Identify which cell holds the provided text, then report its (X, Y) central coordinate. 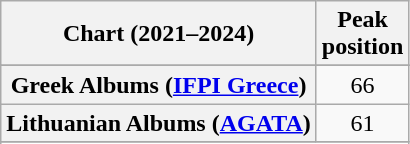
61 (362, 123)
Greek Albums (IFPI Greece) (159, 85)
Chart (2021–2024) (159, 34)
66 (362, 85)
Peakposition (362, 34)
Lithuanian Albums (AGATA) (159, 123)
